Pinpoint the cell where the given text exists, returning its [X, Y] midpoint coordinate. 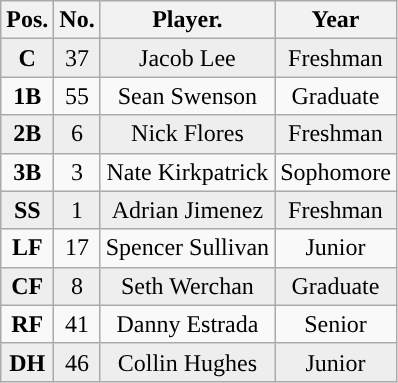
RF [28, 324]
17 [77, 248]
Nick Flores [187, 134]
Spencer Sullivan [187, 248]
3B [28, 172]
Collin Hughes [187, 362]
46 [77, 362]
No. [77, 20]
1B [28, 96]
8 [77, 286]
6 [77, 134]
Senior [336, 324]
DH [28, 362]
Player. [187, 20]
Jacob Lee [187, 58]
2B [28, 134]
Sophomore [336, 172]
Danny Estrada [187, 324]
LF [28, 248]
Year [336, 20]
37 [77, 58]
SS [28, 210]
Adrian Jimenez [187, 210]
Nate Kirkpatrick [187, 172]
1 [77, 210]
C [28, 58]
Seth Werchan [187, 286]
Sean Swenson [187, 96]
CF [28, 286]
55 [77, 96]
Pos. [28, 20]
41 [77, 324]
3 [77, 172]
